Output the (X, Y) coordinate of the center of the cell containing the given text.  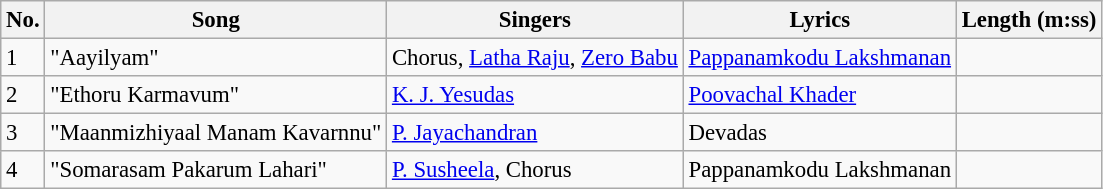
K. J. Yesudas (536, 95)
"Somarasam Pakarum Lahari" (216, 170)
3 (23, 133)
Chorus, Latha Raju, Zero Babu (536, 58)
No. (23, 20)
Poovachal Khader (820, 95)
4 (23, 170)
"Aayilyam" (216, 58)
Song (216, 20)
P. Jayachandran (536, 133)
"Maanmizhiyaal Manam Kavarnnu" (216, 133)
"Ethoru Karmavum" (216, 95)
2 (23, 95)
Length (m:ss) (1028, 20)
P. Susheela, Chorus (536, 170)
Lyrics (820, 20)
Singers (536, 20)
1 (23, 58)
Devadas (820, 133)
